Locate the cell with the specified text and output its (x, y) center coordinate. 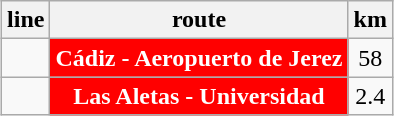
Cádiz - Aeropuerto de Jerez (199, 58)
Las Aletas - Universidad (199, 96)
route (199, 20)
km (370, 20)
2.4 (370, 96)
line (26, 20)
58 (370, 58)
